Determine the (x, y) coordinate at the center of the cell enclosing the given text.  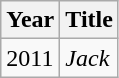
Jack (90, 58)
Year (30, 20)
2011 (30, 58)
Title (90, 20)
